Detect which cell encompasses the target text, then output its [X, Y] center coordinate. 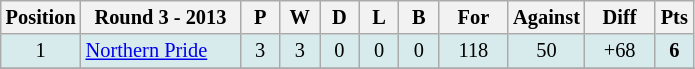
118 [474, 51]
B [419, 17]
L [379, 17]
D [340, 17]
1 [41, 51]
P [260, 17]
Against [546, 17]
Round 3 - 2013 [161, 17]
Pts [674, 17]
Position [41, 17]
Northern Pride [161, 51]
50 [546, 51]
+68 [620, 51]
6 [674, 51]
Diff [620, 17]
W [300, 17]
For [474, 17]
